For the text-containing cell, return its midpoint in [X, Y] coordinate format. 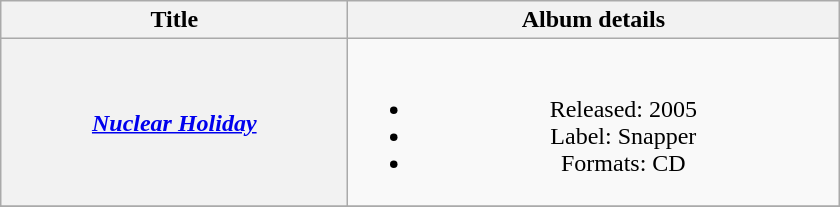
Released: 2005Label: SnapperFormats: CD [594, 122]
Title [174, 20]
Album details [594, 20]
Nuclear Holiday [174, 122]
